Search for the cell housing the specified text and yield its (X, Y) center coordinate. 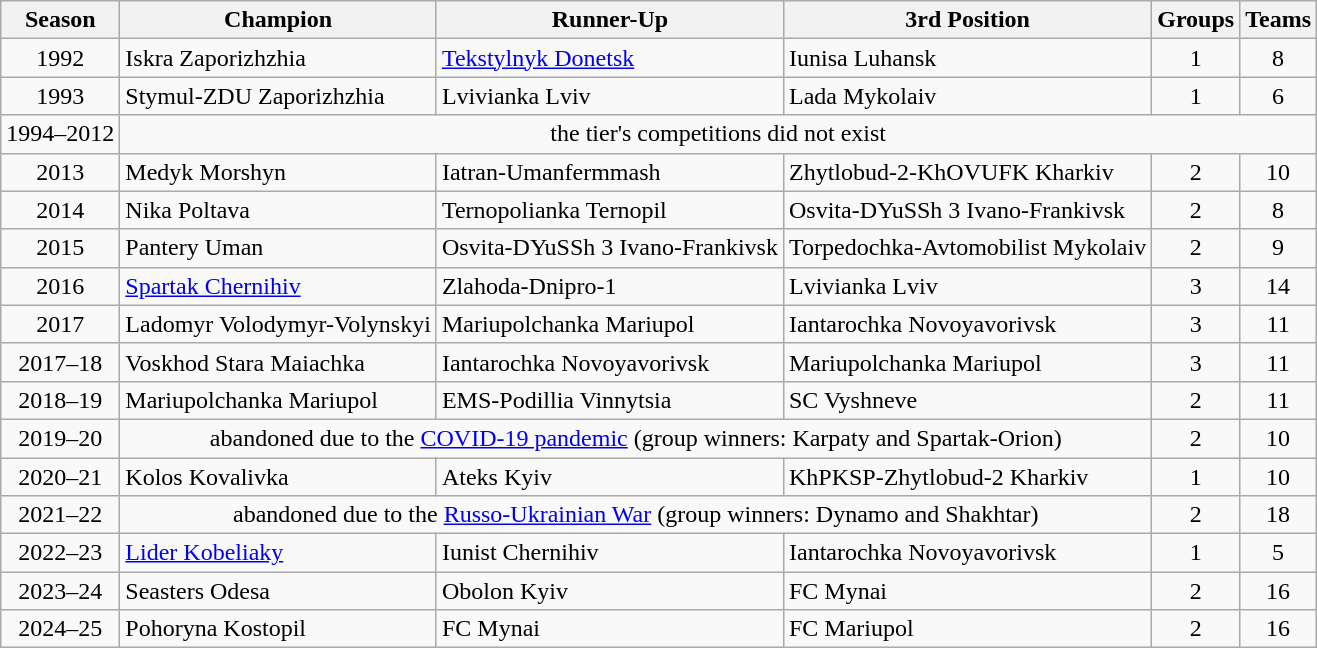
2015 (60, 248)
Medyk Morshyn (278, 172)
Iskra Zaporizhzhia (278, 58)
Seasters Odesa (278, 591)
SC Vyshneve (967, 400)
1992 (60, 58)
Ladomyr Volodymyr-Volynskyi (278, 324)
Obolon Kyiv (610, 591)
Iunisa Luhansk (967, 58)
Nika Poltava (278, 210)
Pantery Uman (278, 248)
18 (1278, 515)
Torpedochka-Avtomobilist Mykolaiv (967, 248)
Pohoryna Kostopil (278, 629)
Iatran-Umanfermmash (610, 172)
Ateks Kyiv (610, 477)
Lider Kobeliaky (278, 553)
2016 (60, 286)
14 (1278, 286)
Season (60, 20)
Lada Mykolaiv (967, 96)
2014 (60, 210)
9 (1278, 248)
2018–19 (60, 400)
Tekstylnyk Donetsk (610, 58)
5 (1278, 553)
Kolos Kovalivka (278, 477)
2020–21 (60, 477)
Champion (278, 20)
KhPKSP-Zhytlobud-2 Kharkiv (967, 477)
Groups (1196, 20)
EMS-Podillia Vinnytsia (610, 400)
Voskhod Stara Maiachka (278, 362)
2019–20 (60, 438)
1994–2012 (60, 134)
Teams (1278, 20)
2024–25 (60, 629)
3rd Position (967, 20)
6 (1278, 96)
1993 (60, 96)
2017 (60, 324)
Ternopolianka Ternopil (610, 210)
2021–22 (60, 515)
2013 (60, 172)
Zlahoda-Dnipro-1 (610, 286)
FC Mariupol (967, 629)
Zhytlobud-2-KhOVUFK Kharkiv (967, 172)
Runner-Up (610, 20)
2022–23 (60, 553)
Spartak Chernihiv (278, 286)
abandoned due to the Russo-Ukrainian War (group winners: Dynamo and Shakhtar) (636, 515)
2023–24 (60, 591)
2017–18 (60, 362)
Stymul-ZDU Zaporizhzhia (278, 96)
Iunist Chernihiv (610, 553)
the tier's competitions did not exist (718, 134)
abandoned due to the COVID-19 pandemic (group winners: Karpaty and Spartak-Orion) (636, 438)
